Determine the [x, y] coordinate at the center of the cell enclosing the given text.  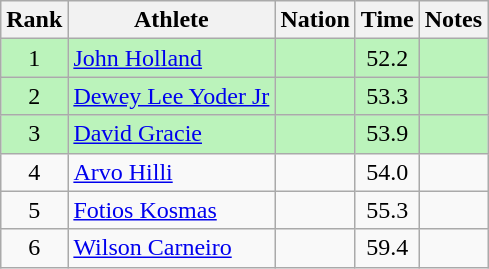
Athlete [172, 20]
Dewey Lee Yoder Jr [172, 96]
3 [34, 134]
4 [34, 172]
6 [34, 248]
1 [34, 58]
John Holland [172, 58]
54.0 [387, 172]
Time [387, 20]
Notes [453, 20]
59.4 [387, 248]
52.2 [387, 58]
53.3 [387, 96]
Rank [34, 20]
Fotios Kosmas [172, 210]
53.9 [387, 134]
55.3 [387, 210]
2 [34, 96]
David Gracie [172, 134]
5 [34, 210]
Wilson Carneiro [172, 248]
Arvo Hilli [172, 172]
Nation [315, 20]
